Extract the (X, Y) coordinate from the center of the cell holding the provided text.  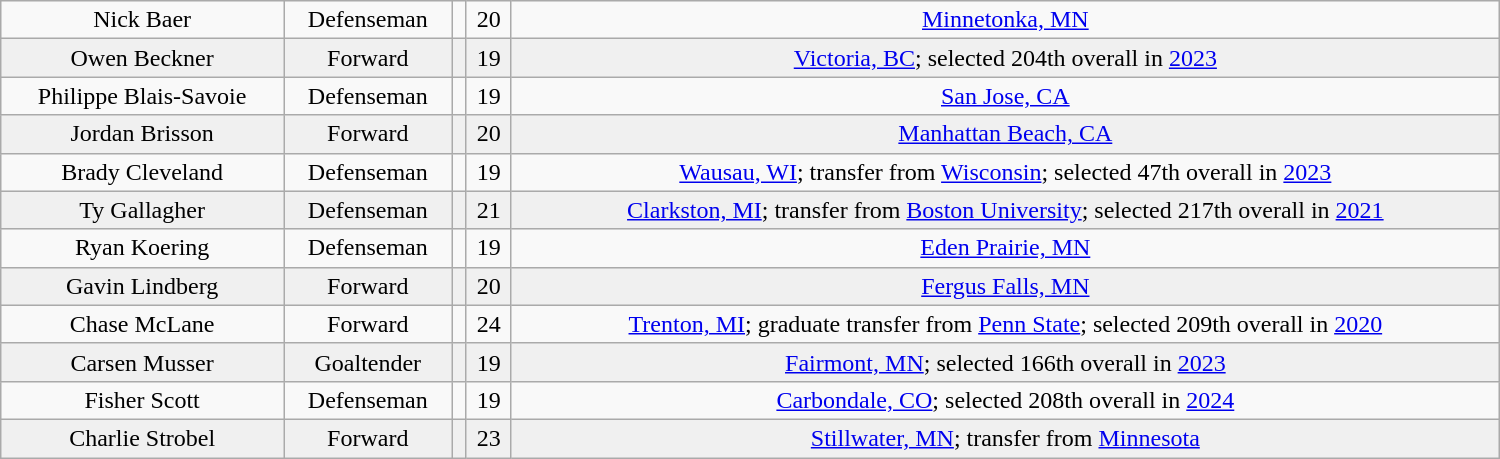
Ty Gallagher (142, 210)
San Jose, CA (1005, 96)
Fisher Scott (142, 400)
Charlie Strobel (142, 438)
Fergus Falls, MN (1005, 286)
Carsen Musser (142, 362)
Trenton, MI; graduate transfer from Penn State; selected 209th overall in 2020 (1005, 324)
Carbondale, CO; selected 208th overall in 2024 (1005, 400)
Victoria, BC; selected 204th overall in 2023 (1005, 58)
Brady Cleveland (142, 172)
Wausau, WI; transfer from Wisconsin; selected 47th overall in 2023 (1005, 172)
Ryan Koering (142, 248)
24 (488, 324)
Philippe Blais-Savoie (142, 96)
Jordan Brisson (142, 134)
Gavin Lindberg (142, 286)
Owen Beckner (142, 58)
Clarkston, MI; transfer from Boston University; selected 217th overall in 2021 (1005, 210)
Eden Prairie, MN (1005, 248)
23 (488, 438)
Stillwater, MN; transfer from Minnesota (1005, 438)
Manhattan Beach, CA (1005, 134)
Chase McLane (142, 324)
Minnetonka, MN (1005, 20)
Nick Baer (142, 20)
Fairmont, MN; selected 166th overall in 2023 (1005, 362)
Goaltender (368, 362)
21 (488, 210)
